Identify which cell holds the provided text, then report its (x, y) central coordinate. 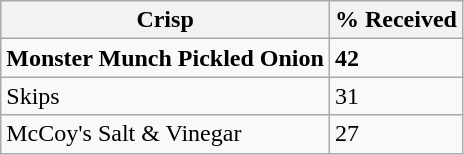
% Received (396, 20)
Skips (166, 96)
McCoy's Salt & Vinegar (166, 134)
Crisp (166, 20)
27 (396, 134)
Monster Munch Pickled Onion (166, 58)
31 (396, 96)
42 (396, 58)
